Scan for the cell matching the given text and deliver its (X, Y) coordinate at center. 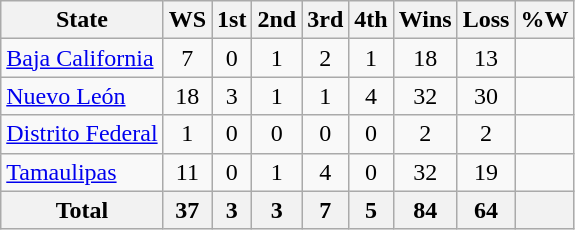
Tamaulipas (82, 172)
2nd (277, 20)
%W (544, 20)
State (82, 20)
64 (486, 210)
19 (486, 172)
Total (82, 210)
84 (425, 210)
5 (371, 210)
1st (232, 20)
4th (371, 20)
3rd (326, 20)
WS (187, 20)
30 (486, 96)
37 (187, 210)
Baja California (82, 58)
Nuevo León (82, 96)
13 (486, 58)
Distrito Federal (82, 134)
11 (187, 172)
Wins (425, 20)
Loss (486, 20)
